Pinpoint the cell where the given text exists, returning its [X, Y] midpoint coordinate. 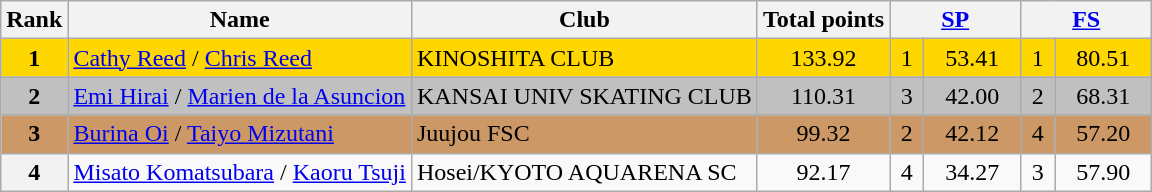
57.90 [1104, 172]
57.20 [1104, 134]
99.32 [823, 134]
133.92 [823, 58]
Burina Oi / Taiyo Mizutani [240, 134]
SP [956, 20]
Name [240, 20]
42.12 [972, 134]
110.31 [823, 96]
53.41 [972, 58]
68.31 [1104, 96]
92.17 [823, 172]
Rank [34, 20]
42.00 [972, 96]
34.27 [972, 172]
Misato Komatsubara / Kaoru Tsuji [240, 172]
FS [1086, 20]
80.51 [1104, 58]
Hosei/KYOTO AQUARENA SC [584, 172]
KANSAI UNIV SKATING CLUB [584, 96]
Juujou FSC [584, 134]
Club [584, 20]
Cathy Reed / Chris Reed [240, 58]
KINOSHITA CLUB [584, 58]
Total points [823, 20]
Emi Hirai / Marien de la Asuncion [240, 96]
